Scan for the cell matching the given text and deliver its (x, y) coordinate at center. 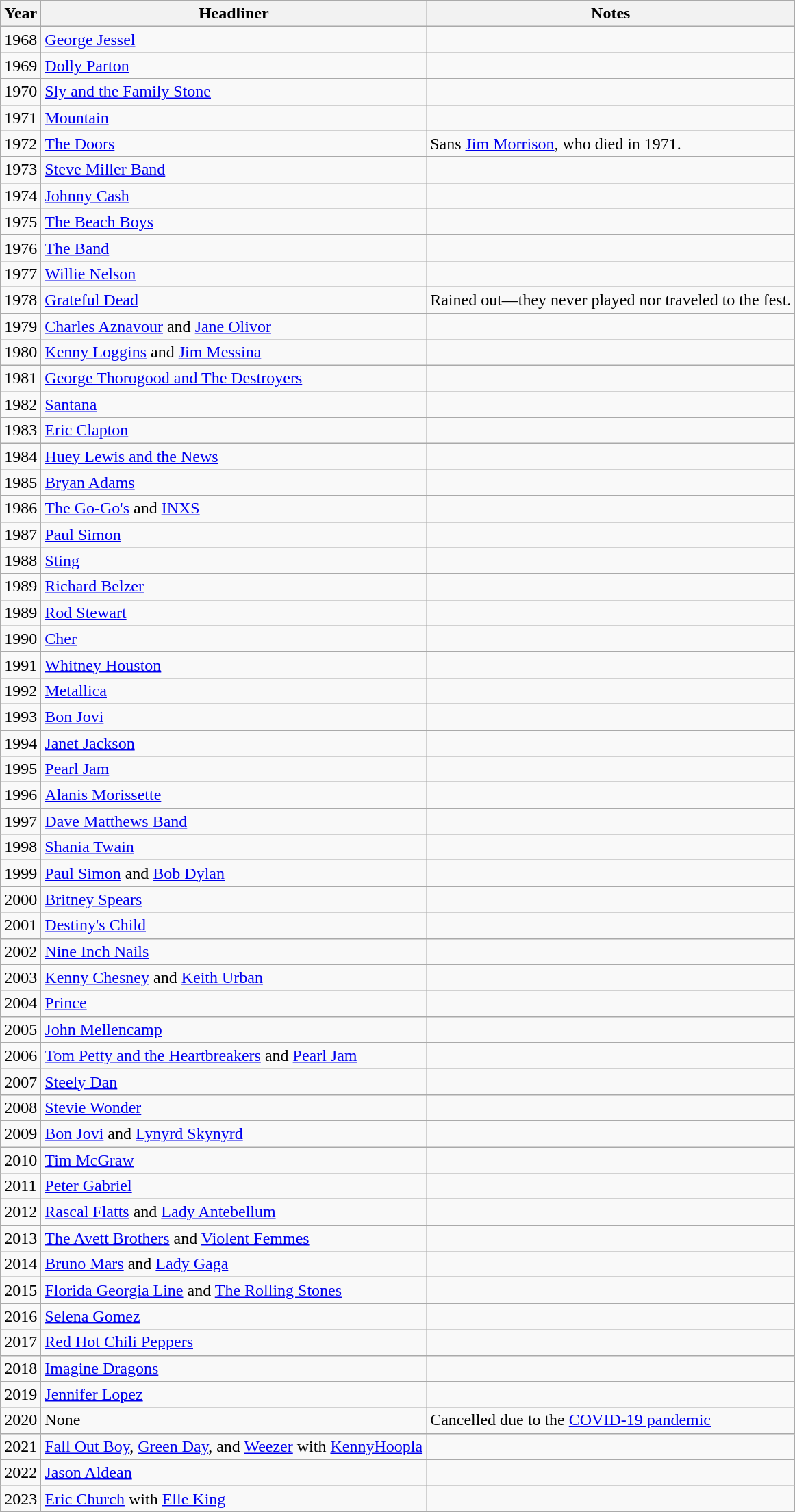
Alanis Morissette (234, 795)
Rod Stewart (234, 613)
2007 (21, 1081)
Notes (611, 14)
The Go-Go's and INXS (234, 509)
Stevie Wonder (234, 1107)
Steely Dan (234, 1081)
Imagine Dragons (234, 1368)
2020 (21, 1420)
1980 (21, 353)
Selena Gomez (234, 1316)
Jennifer Lopez (234, 1394)
Paul Simon (234, 535)
1992 (21, 691)
None (234, 1420)
1990 (21, 639)
1985 (21, 483)
Tom Petty and the Heartbreakers and Pearl Jam (234, 1055)
The Band (234, 248)
Headliner (234, 14)
1988 (21, 561)
1971 (21, 118)
Johnny Cash (234, 196)
Paul Simon and Bob Dylan (234, 873)
1974 (21, 196)
Jason Aldean (234, 1472)
2003 (21, 977)
Year (21, 14)
2014 (21, 1264)
Charles Aznavour and Jane Olivor (234, 326)
2018 (21, 1368)
Pearl Jam (234, 769)
1976 (21, 248)
2009 (21, 1133)
Nine Inch Nails (234, 951)
The Avett Brothers and Violent Femmes (234, 1238)
2006 (21, 1055)
Sly and the Family Stone (234, 92)
2001 (21, 925)
Steve Miller Band (234, 170)
2016 (21, 1316)
The Doors (234, 144)
2000 (21, 899)
1983 (21, 431)
1969 (21, 66)
Britney Spears (234, 899)
2013 (21, 1238)
Huey Lewis and the News (234, 457)
2005 (21, 1029)
1986 (21, 509)
George Jessel (234, 40)
1981 (21, 379)
Rained out—they never played nor traveled to the fest. (611, 300)
Richard Belzer (234, 587)
2017 (21, 1342)
1998 (21, 847)
1978 (21, 300)
Dolly Parton (234, 66)
Rascal Flatts and Lady Antebellum (234, 1212)
2021 (21, 1446)
1970 (21, 92)
1987 (21, 535)
1972 (21, 144)
George Thorogood and The Destroyers (234, 379)
2015 (21, 1290)
Grateful Dead (234, 300)
Eric Clapton (234, 431)
1994 (21, 743)
Metallica (234, 691)
John Mellencamp (234, 1029)
Florida Georgia Line and The Rolling Stones (234, 1290)
1977 (21, 274)
Destiny's Child (234, 925)
Bruno Mars and Lady Gaga (234, 1264)
Eric Church with Elle King (234, 1498)
Prince (234, 1003)
1996 (21, 795)
Whitney Houston (234, 665)
Kenny Loggins and Jim Messina (234, 353)
2002 (21, 951)
Fall Out Boy, Green Day, and Weezer with KennyHoopla (234, 1446)
Shania Twain (234, 847)
1979 (21, 326)
Sting (234, 561)
Dave Matthews Band (234, 821)
1999 (21, 873)
Janet Jackson (234, 743)
Peter Gabriel (234, 1186)
Tim McGraw (234, 1160)
2019 (21, 1394)
1997 (21, 821)
2008 (21, 1107)
Sans Jim Morrison, who died in 1971. (611, 144)
1973 (21, 170)
1993 (21, 717)
The Beach Boys (234, 222)
Willie Nelson (234, 274)
Cher (234, 639)
2011 (21, 1186)
1995 (21, 769)
2004 (21, 1003)
Cancelled due to the COVID-19 pandemic (611, 1420)
Bon Jovi and Lynyrd Skynyrd (234, 1133)
Kenny Chesney and Keith Urban (234, 977)
1984 (21, 457)
Santana (234, 405)
Bryan Adams (234, 483)
2012 (21, 1212)
1968 (21, 40)
2010 (21, 1160)
1975 (21, 222)
1991 (21, 665)
Mountain (234, 118)
Bon Jovi (234, 717)
2023 (21, 1498)
2022 (21, 1472)
Red Hot Chili Peppers (234, 1342)
1982 (21, 405)
